Scan for the cell matching the given text and deliver its [X, Y] coordinate at center. 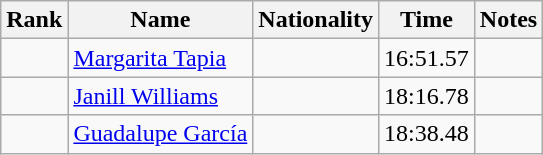
Name [160, 20]
18:16.78 [427, 96]
16:51.57 [427, 58]
Janill Williams [160, 96]
Margarita Tapia [160, 58]
Nationality [316, 20]
Rank [34, 20]
Notes [508, 20]
Guadalupe García [160, 134]
18:38.48 [427, 134]
Time [427, 20]
